Identify which cell holds the provided text, then report its [X, Y] central coordinate. 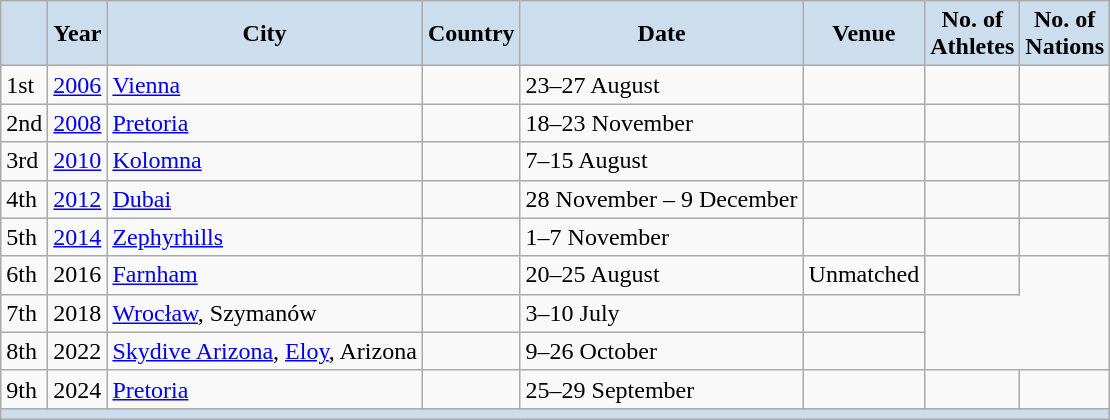
9th [24, 389]
7th [24, 313]
Wrocław, Szymanów [264, 313]
8th [24, 351]
Skydive Arizona, Eloy, Arizona [264, 351]
4th [24, 199]
18–23 November [662, 123]
Vienna [264, 85]
No. ofAthletes [972, 34]
23–27 August [662, 85]
2006 [78, 85]
Unmatched [864, 275]
2022 [78, 351]
3–10 July [662, 313]
9–26 October [662, 351]
Zephyrhills [264, 237]
5th [24, 237]
1–7 November [662, 237]
Year [78, 34]
3rd [24, 161]
2024 [78, 389]
2016 [78, 275]
City [264, 34]
2010 [78, 161]
6th [24, 275]
1st [24, 85]
No. ofNations [1065, 34]
Date [662, 34]
Venue [864, 34]
2014 [78, 237]
25–29 September [662, 389]
Kolomna [264, 161]
Dubai [264, 199]
7–15 August [662, 161]
2018 [78, 313]
2008 [78, 123]
28 November – 9 December [662, 199]
Country [471, 34]
2012 [78, 199]
2nd [24, 123]
Farnham [264, 275]
20–25 August [662, 275]
